Determine the [X, Y] coordinate at the center of the cell enclosing the given text.  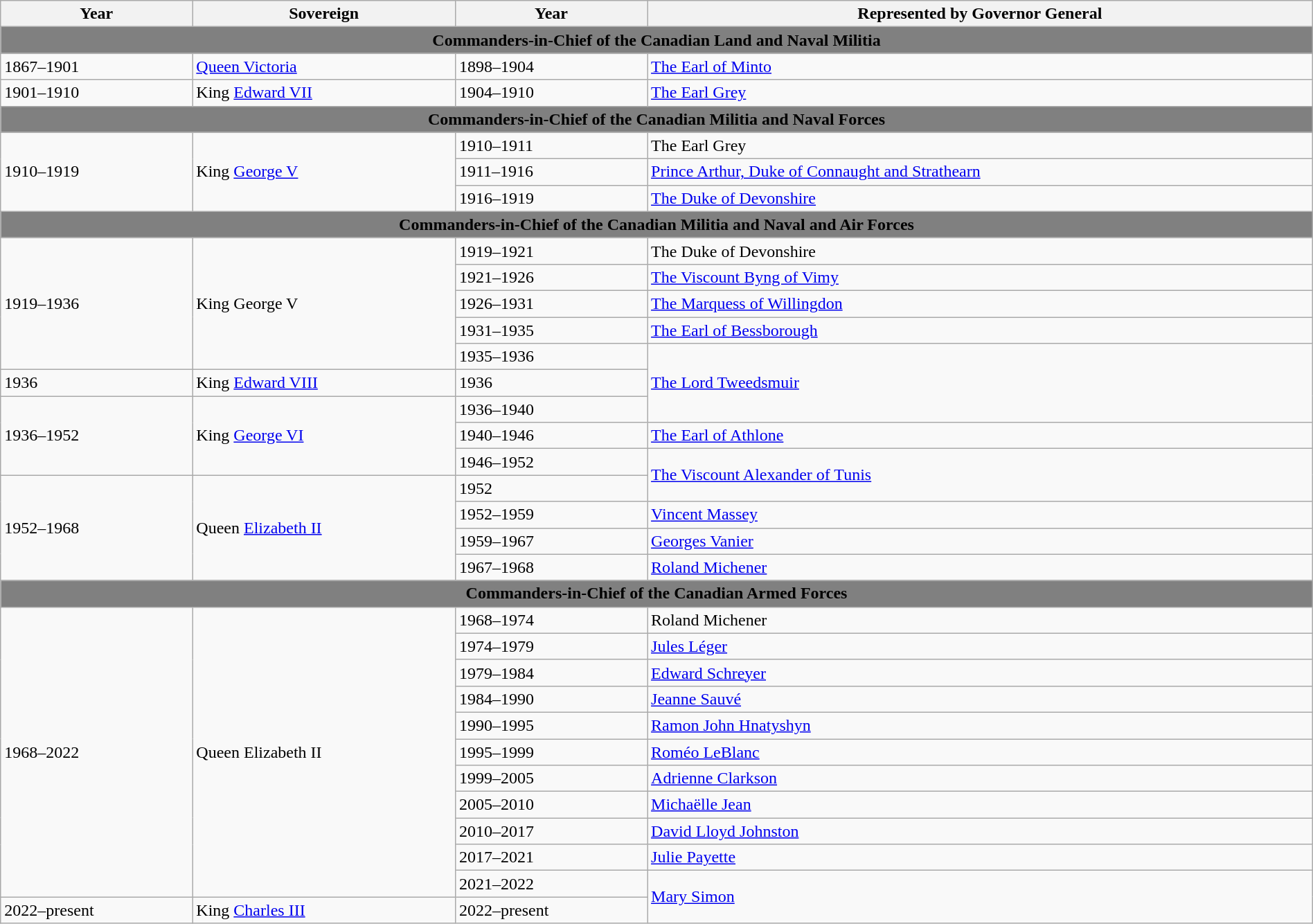
1919–1936 [97, 303]
The Earl of Athlone [981, 436]
King Charles III [324, 910]
Julie Payette [981, 858]
Commanders-in-Chief of the Canadian Militia and Naval Forces [656, 119]
Vincent Massey [981, 515]
David Lloyd Johnston [981, 831]
2017–2021 [551, 858]
The Viscount Alexander of Tunis [981, 475]
2010–2017 [551, 831]
Commanders-in-Chief of the Canadian Armed Forces [656, 594]
1921–1926 [551, 277]
The Lord Tweedsmuir [981, 383]
1984–1990 [551, 699]
Jules Léger [981, 646]
The Earl of Bessborough [981, 330]
2005–2010 [551, 805]
The Marquess of Willingdon [981, 303]
1974–1979 [551, 646]
The Viscount Byng of Vimy [981, 277]
Mary Simon [981, 897]
1935–1936 [551, 357]
1952 [551, 488]
1910–1919 [97, 172]
Prince Arthur, Duke of Connaught and Strathearn [981, 172]
1968–2022 [97, 752]
1952–1968 [97, 528]
1898–1904 [551, 66]
Sovereign [324, 14]
1911–1916 [551, 172]
1919–1921 [551, 251]
The Earl of Minto [981, 66]
Georges Vanier [981, 541]
King Edward VII [324, 93]
Represented by Governor General [981, 14]
Michaëlle Jean [981, 805]
Jeanne Sauvé [981, 699]
1990–1995 [551, 725]
1959–1967 [551, 541]
1936–1940 [551, 409]
1995–1999 [551, 752]
1999–2005 [551, 779]
1926–1931 [551, 303]
1979–1984 [551, 673]
1916–1919 [551, 198]
Ramon John Hnatyshyn [981, 725]
Roméo LeBlanc [981, 752]
1952–1959 [551, 515]
1946–1952 [551, 462]
1901–1910 [97, 93]
King George VI [324, 436]
1968–1974 [551, 620]
1931–1935 [551, 330]
1940–1946 [551, 436]
Commanders-in-Chief of the Canadian Militia and Naval and Air Forces [656, 224]
1867–1901 [97, 66]
Edward Schreyer [981, 673]
Queen Victoria [324, 66]
Commanders-in-Chief of the Canadian Land and Naval Militia [656, 40]
1967–1968 [551, 567]
1904–1910 [551, 93]
Adrienne Clarkson [981, 779]
2021–2022 [551, 884]
1910–1911 [551, 145]
1936–1952 [97, 436]
King Edward VIII [324, 383]
